Provide the [x, y] coordinate of the cell's center where the given text is located.  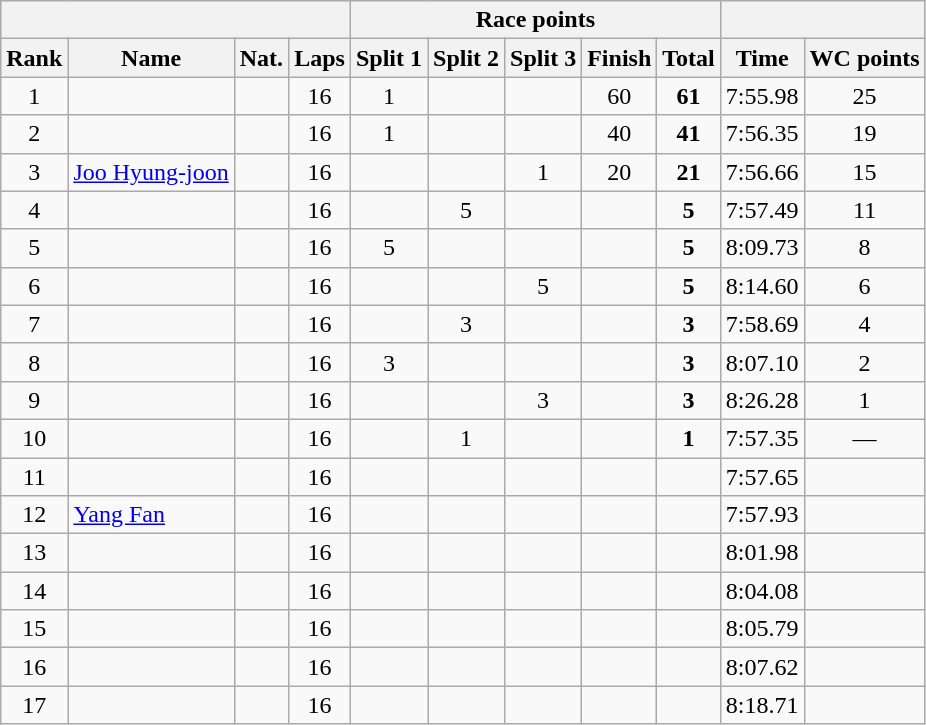
20 [620, 172]
7:57.65 [762, 477]
8:07.62 [762, 667]
Split 3 [544, 58]
WC points [864, 58]
8:26.28 [762, 400]
8:05.79 [762, 629]
Yang Fan [151, 515]
Split 1 [388, 58]
12 [34, 515]
60 [620, 96]
25 [864, 96]
40 [620, 134]
7:58.69 [762, 324]
Finish [620, 58]
61 [689, 96]
Time [762, 58]
Laps [320, 58]
41 [689, 134]
Name [151, 58]
9 [34, 400]
14 [34, 591]
Joo Hyung-joon [151, 172]
17 [34, 705]
8:04.08 [762, 591]
13 [34, 553]
8:18.71 [762, 705]
8:07.10 [762, 362]
8:01.98 [762, 553]
Rank [34, 58]
10 [34, 438]
— [864, 438]
Race points [535, 20]
21 [689, 172]
7:56.35 [762, 134]
7:57.93 [762, 515]
Nat. [261, 58]
Total [689, 58]
7:57.49 [762, 210]
8:14.60 [762, 286]
7:55.98 [762, 96]
8:09.73 [762, 248]
19 [864, 134]
7:57.35 [762, 438]
Split 2 [466, 58]
7:56.66 [762, 172]
7 [34, 324]
